Return (X, Y) of the center of cell containing provided text 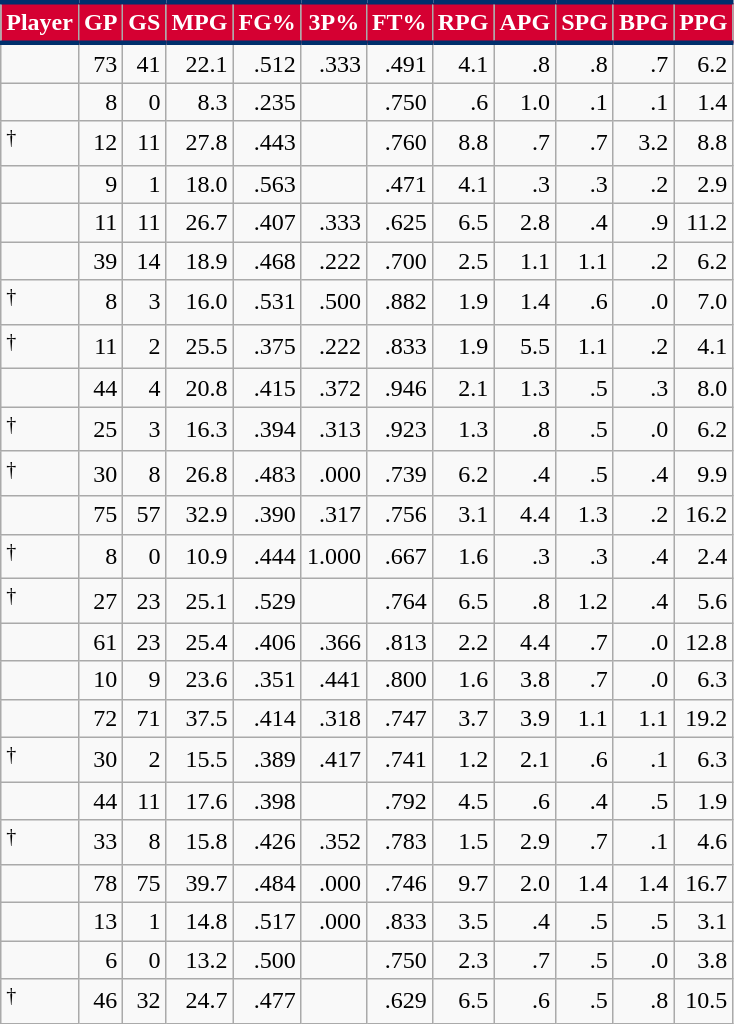
9.9 (704, 474)
2.8 (525, 223)
.415 (267, 388)
3P% (334, 22)
7.0 (704, 302)
.667 (399, 556)
.313 (334, 430)
3.7 (463, 718)
26.7 (200, 223)
2.3 (463, 960)
.529 (267, 602)
2.0 (525, 883)
37.5 (200, 718)
4 (144, 388)
.443 (267, 144)
24.7 (200, 1002)
.625 (399, 223)
10.5 (704, 1002)
.882 (399, 302)
15.5 (200, 760)
.407 (267, 223)
.517 (267, 922)
23.6 (200, 680)
10.9 (200, 556)
.394 (267, 430)
.389 (267, 760)
22.1 (200, 63)
9.7 (463, 883)
1.000 (334, 556)
33 (100, 842)
SPG (585, 22)
25.5 (200, 346)
GP (100, 22)
1.5 (463, 842)
4.5 (463, 801)
.414 (267, 718)
.398 (267, 801)
.792 (399, 801)
.441 (334, 680)
.317 (334, 515)
.375 (267, 346)
16.3 (200, 430)
.783 (399, 842)
.417 (334, 760)
8.3 (200, 102)
PPG (704, 22)
15.8 (200, 842)
FG% (267, 22)
10 (100, 680)
.366 (334, 642)
27.8 (200, 144)
5.5 (525, 346)
.764 (399, 602)
3.2 (643, 144)
61 (100, 642)
.444 (267, 556)
27 (100, 602)
Player (40, 22)
57 (144, 515)
.372 (334, 388)
18.9 (200, 261)
6 (100, 960)
78 (100, 883)
4.6 (704, 842)
71 (144, 718)
.468 (267, 261)
14.8 (200, 922)
16.2 (704, 515)
.235 (267, 102)
25 (100, 430)
11.2 (704, 223)
.746 (399, 883)
.512 (267, 63)
.756 (399, 515)
GS (144, 22)
APG (525, 22)
46 (100, 1002)
25.1 (200, 602)
.318 (334, 718)
.531 (267, 302)
73 (100, 63)
.406 (267, 642)
18.0 (200, 184)
5.6 (704, 602)
.629 (399, 1002)
.477 (267, 1002)
2.2 (463, 642)
25.4 (200, 642)
12.8 (704, 642)
.800 (399, 680)
39 (100, 261)
.484 (267, 883)
2.5 (463, 261)
8.0 (704, 388)
3.9 (525, 718)
.946 (399, 388)
.491 (399, 63)
32 (144, 1002)
26.8 (200, 474)
.351 (267, 680)
RPG (463, 22)
BPG (643, 22)
72 (100, 718)
.426 (267, 842)
20.8 (200, 388)
.739 (399, 474)
.760 (399, 144)
.747 (399, 718)
19.2 (704, 718)
14 (144, 261)
.813 (399, 642)
.352 (334, 842)
.700 (399, 261)
41 (144, 63)
13.2 (200, 960)
2.4 (704, 556)
.563 (267, 184)
FT% (399, 22)
.483 (267, 474)
12 (100, 144)
16.0 (200, 302)
.9 (643, 223)
17.6 (200, 801)
16.7 (704, 883)
.741 (399, 760)
39.7 (200, 883)
.390 (267, 515)
1.0 (525, 102)
13 (100, 922)
MPG (200, 22)
3.5 (463, 922)
.923 (399, 430)
32.9 (200, 515)
.471 (399, 184)
